Scan for the cell matching the given text and deliver its [x, y] coordinate at center. 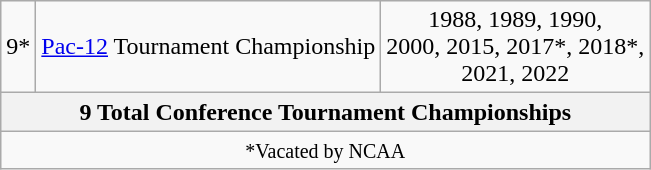
Pac-12 Tournament Championship [208, 47]
9* [18, 47]
9 Total Conference Tournament Championships [326, 112]
*Vacated by NCAA [326, 150]
1988, 1989, 1990, 2000, 2015, 2017*, 2018*, 2021, 2022 [516, 47]
